Locate the cell with the specified text and output its (X, Y) center coordinate. 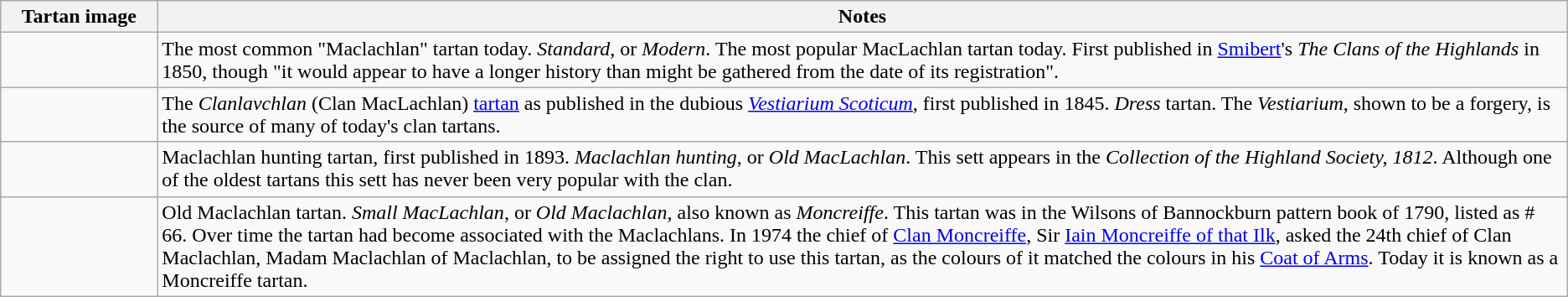
Tartan image (79, 17)
Notes (863, 17)
